Provide the [X, Y] coordinate of the cell's center where the given text is located.  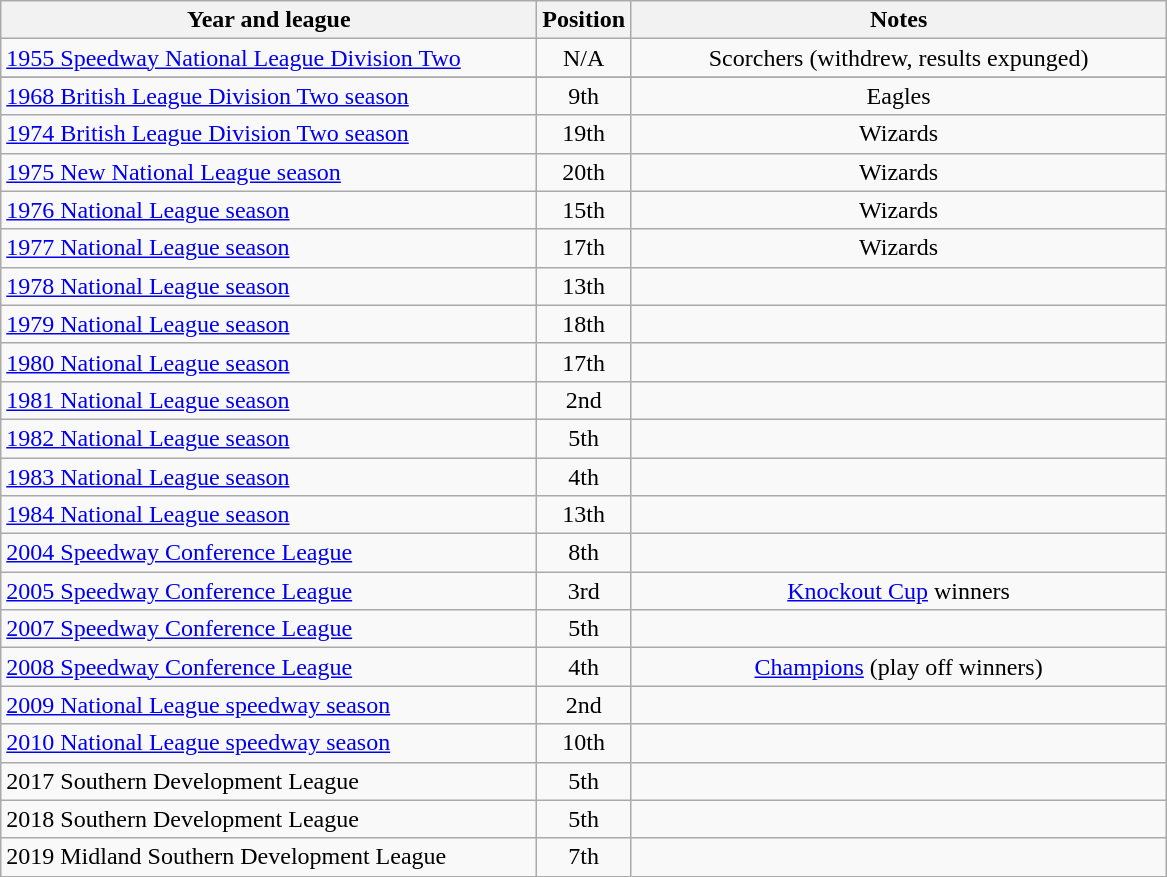
1968 British League Division Two season [269, 96]
3rd [584, 591]
2008 Speedway Conference League [269, 667]
18th [584, 324]
2009 National League speedway season [269, 705]
1978 National League season [269, 286]
2004 Speedway Conference League [269, 553]
Position [584, 20]
Year and league [269, 20]
2007 Speedway Conference League [269, 629]
N/A [584, 58]
15th [584, 210]
2010 National League speedway season [269, 743]
Champions (play off winners) [899, 667]
1981 National League season [269, 400]
19th [584, 134]
1955 Speedway National League Division Two [269, 58]
1975 New National League season [269, 172]
1976 National League season [269, 210]
Eagles [899, 96]
1980 National League season [269, 362]
1977 National League season [269, 248]
9th [584, 96]
2018 Southern Development League [269, 819]
2019 Midland Southern Development League [269, 857]
1984 National League season [269, 515]
1982 National League season [269, 438]
1979 National League season [269, 324]
2005 Speedway Conference League [269, 591]
Scorchers (withdrew, results expunged) [899, 58]
Knockout Cup winners [899, 591]
1983 National League season [269, 477]
8th [584, 553]
2017 Southern Development League [269, 781]
1974 British League Division Two season [269, 134]
10th [584, 743]
20th [584, 172]
Notes [899, 20]
7th [584, 857]
